Identify which cell holds the provided text, then report its [X, Y] central coordinate. 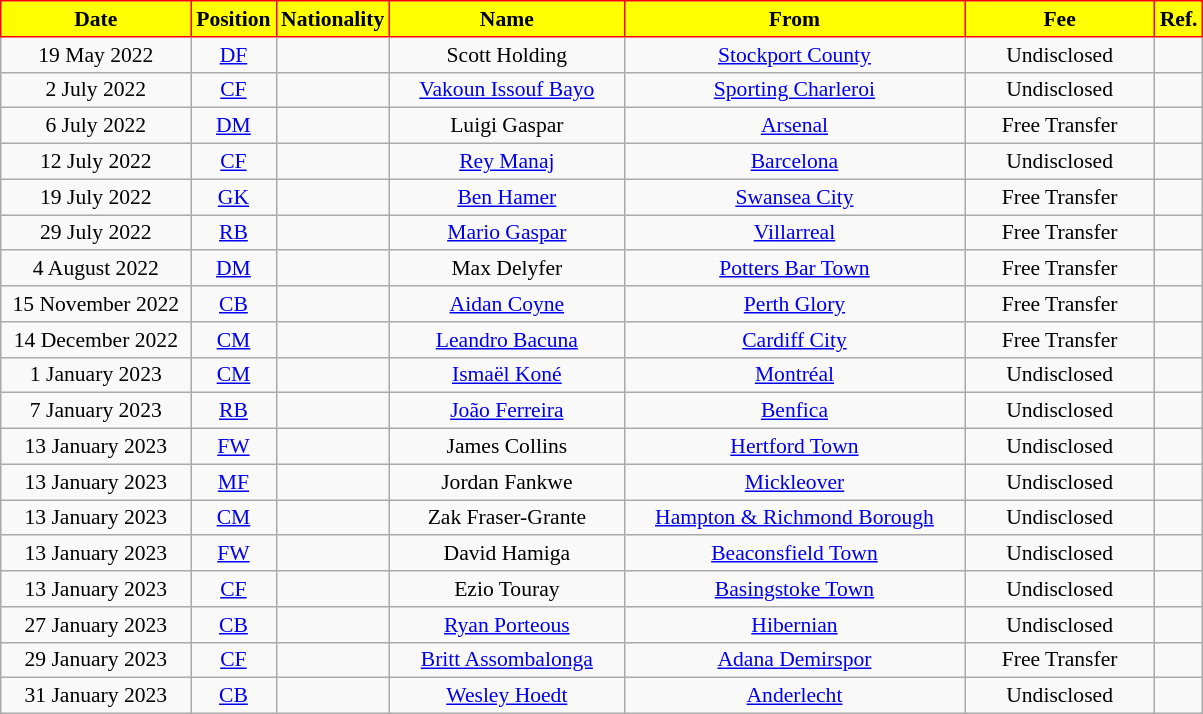
Hibernian [794, 625]
12 July 2022 [96, 162]
Nationality [332, 19]
27 January 2023 [96, 625]
19 May 2022 [96, 55]
Ryan Porteous [506, 625]
Perth Glory [794, 304]
15 November 2022 [96, 304]
Basingstoke Town [794, 589]
31 January 2023 [96, 696]
David Hamiga [506, 554]
Montréal [794, 375]
Scott Holding [506, 55]
Benfica [794, 411]
Sporting Charleroi [794, 90]
Villarreal [794, 233]
Vakoun Issouf Bayo [506, 90]
Position [234, 19]
Britt Assombalonga [506, 660]
Date [96, 19]
Adana Demirspor [794, 660]
Ezio Touray [506, 589]
Luigi Gaspar [506, 126]
Swansea City [794, 197]
Ismaël Koné [506, 375]
6 July 2022 [96, 126]
From [794, 19]
Arsenal [794, 126]
Barcelona [794, 162]
Beaconsfield Town [794, 554]
29 January 2023 [96, 660]
Mickleover [794, 482]
29 July 2022 [96, 233]
4 August 2022 [96, 269]
19 July 2022 [96, 197]
Max Delyfer [506, 269]
DF [234, 55]
Ref. [1179, 19]
Fee [1060, 19]
Name [506, 19]
Potters Bar Town [794, 269]
Zak Fraser-Grante [506, 518]
Hampton & Richmond Borough [794, 518]
2 July 2022 [96, 90]
Leandro Bacuna [506, 340]
Jordan Fankwe [506, 482]
Ben Hamer [506, 197]
Cardiff City [794, 340]
Hertford Town [794, 447]
GK [234, 197]
1 January 2023 [96, 375]
Rey Manaj [506, 162]
Mario Gaspar [506, 233]
Aidan Coyne [506, 304]
João Ferreira [506, 411]
Wesley Hoedt [506, 696]
MF [234, 482]
7 January 2023 [96, 411]
James Collins [506, 447]
Anderlecht [794, 696]
14 December 2022 [96, 340]
Stockport County [794, 55]
